Return the [X, Y] coordinate for the center point of the cell that contains the specified text.  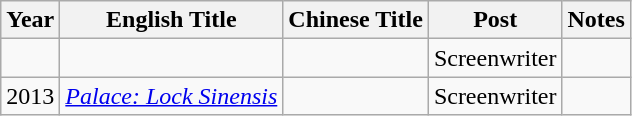
2013 [30, 96]
Notes [596, 20]
Post [495, 20]
English Title [172, 20]
Year [30, 20]
Chinese Title [356, 20]
Palace: Lock Sinensis [172, 96]
